Pinpoint the cell where the given text exists, returning its [x, y] midpoint coordinate. 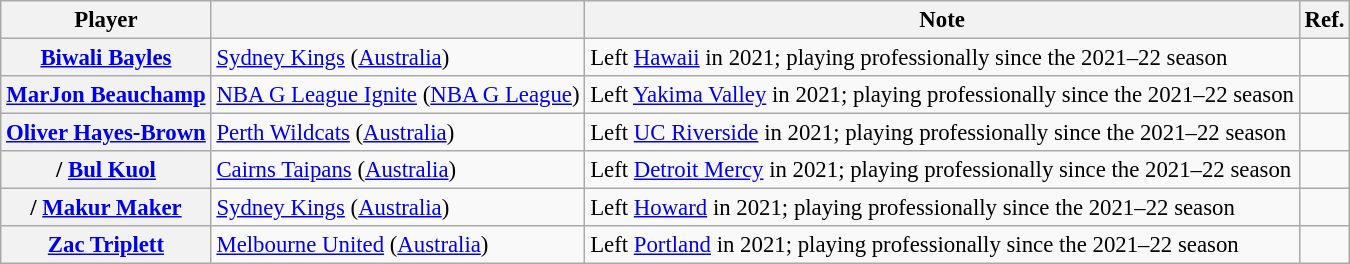
Perth Wildcats (Australia) [398, 133]
Left Hawaii in 2021; playing professionally since the 2021–22 season [942, 58]
NBA G League Ignite (NBA G League) [398, 95]
/ Makur Maker [106, 208]
Melbourne United (Australia) [398, 245]
Left UC Riverside in 2021; playing professionally since the 2021–22 season [942, 133]
Note [942, 20]
Left Detroit Mercy in 2021; playing professionally since the 2021–22 season [942, 170]
Cairns Taipans (Australia) [398, 170]
Ref. [1324, 20]
Zac Triplett [106, 245]
Player [106, 20]
/ Bul Kuol [106, 170]
Oliver Hayes-Brown [106, 133]
Left Howard in 2021; playing professionally since the 2021–22 season [942, 208]
MarJon Beauchamp [106, 95]
Left Portland in 2021; playing professionally since the 2021–22 season [942, 245]
Biwali Bayles [106, 58]
Left Yakima Valley in 2021; playing professionally since the 2021–22 season [942, 95]
